Search for the cell housing the specified text and yield its (X, Y) center coordinate. 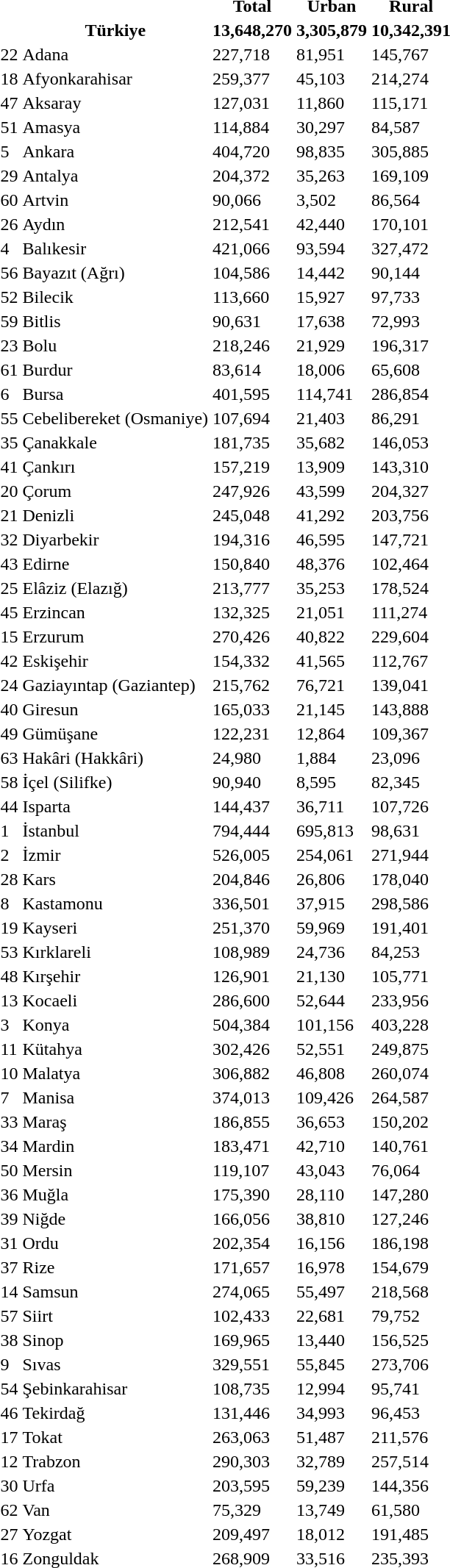
Antalya (115, 176)
127,031 (253, 103)
Sıvas (115, 1364)
24,736 (332, 952)
35,253 (332, 588)
75,329 (253, 1510)
Kırklareli (115, 952)
34,993 (332, 1413)
28,110 (332, 1195)
35,682 (332, 443)
46,808 (332, 1073)
1,884 (332, 758)
36,711 (332, 806)
183,471 (253, 1146)
695,813 (332, 831)
109,426 (332, 1098)
215,762 (253, 685)
157,219 (253, 467)
794,444 (253, 831)
209,497 (253, 1534)
Trabzon (115, 1461)
59,239 (332, 1486)
81,951 (332, 54)
Kırşehir (115, 976)
26,806 (332, 879)
37,915 (332, 903)
Bitlis (115, 321)
59,969 (332, 928)
Kütahya (115, 1049)
12,864 (332, 734)
42,710 (332, 1146)
107,694 (253, 418)
218,246 (253, 346)
245,048 (253, 515)
42,440 (332, 224)
Kars (115, 879)
Kayseri (115, 928)
Rize (115, 1267)
Tekirdağ (115, 1413)
11,860 (332, 103)
102,433 (253, 1316)
13,909 (332, 467)
Bolu (115, 346)
336,501 (253, 903)
21,145 (332, 709)
Cebelibereket (Osmaniye) (115, 418)
329,551 (253, 1364)
Hakâri (Hakkâri) (115, 758)
302,426 (253, 1049)
İstanbul (115, 831)
İçel (Silifke) (115, 782)
Bayazıt (Ağrı) (115, 273)
186,855 (253, 1122)
Mersin (115, 1170)
Aydın (115, 224)
Çorum (115, 491)
48,376 (332, 564)
306,882 (253, 1073)
Ordu (115, 1243)
45,103 (332, 79)
Gaziayıntap (Gaziantep) (115, 685)
32,789 (332, 1461)
21,929 (332, 346)
Türkiye (115, 30)
Manisa (115, 1098)
204,846 (253, 879)
24,980 (253, 758)
21,051 (332, 612)
119,107 (253, 1170)
18,012 (332, 1534)
43,043 (332, 1170)
38,810 (332, 1219)
3,305,879 (332, 30)
40,822 (332, 637)
290,303 (253, 1461)
126,901 (253, 976)
169,965 (253, 1340)
Kastamonu (115, 903)
İzmir (115, 855)
104,586 (253, 273)
181,735 (253, 443)
108,989 (253, 952)
113,660 (253, 297)
Aksaray (115, 103)
3,502 (332, 200)
Edirne (115, 564)
76,721 (332, 685)
213,777 (253, 588)
41,292 (332, 515)
55,845 (332, 1364)
Konya (115, 1025)
165,033 (253, 709)
90,066 (253, 200)
Afyonkarahisar (115, 79)
150,840 (253, 564)
101,156 (332, 1025)
Eskişehir (115, 661)
Samsun (115, 1292)
Muğla (115, 1195)
Isparta (115, 806)
35,263 (332, 176)
166,056 (253, 1219)
15,927 (332, 297)
16,156 (332, 1243)
22,681 (332, 1316)
16,978 (332, 1267)
247,926 (253, 491)
Artvin (115, 200)
526,005 (253, 855)
114,741 (332, 394)
132,325 (253, 612)
254,061 (332, 855)
175,390 (253, 1195)
404,720 (253, 151)
36,653 (332, 1122)
Van (115, 1510)
14,442 (332, 273)
43,599 (332, 491)
227,718 (253, 54)
13,749 (332, 1510)
21,130 (332, 976)
171,657 (253, 1267)
Denizli (115, 515)
259,377 (253, 79)
Erzincan (115, 612)
263,063 (253, 1437)
Diyarbekir (115, 540)
114,884 (253, 127)
Niğde (115, 1219)
374,013 (253, 1098)
251,370 (253, 928)
Çankırı (115, 467)
83,614 (253, 370)
Adana (115, 54)
203,595 (253, 1486)
Giresun (115, 709)
41,565 (332, 661)
122,231 (253, 734)
Ankara (115, 151)
51,487 (332, 1437)
Balıkesir (115, 248)
Bilecik (115, 297)
270,426 (253, 637)
Çanakkale (115, 443)
90,940 (253, 782)
Bursa (115, 394)
Gümüşane (115, 734)
46,595 (332, 540)
21,403 (332, 418)
108,735 (253, 1389)
401,595 (253, 394)
93,594 (332, 248)
Burdur (115, 370)
8,595 (332, 782)
Elâziz (Elazığ) (115, 588)
17,638 (332, 321)
194,316 (253, 540)
154,332 (253, 661)
504,384 (253, 1025)
Mardin (115, 1146)
18,006 (332, 370)
13,648,270 (253, 30)
Amasya (115, 127)
Tokat (115, 1437)
202,354 (253, 1243)
Maraş (115, 1122)
144,437 (253, 806)
52,644 (332, 1000)
Siirt (115, 1316)
286,600 (253, 1000)
13,440 (332, 1340)
Sinop (115, 1340)
Erzurum (115, 637)
212,541 (253, 224)
Yozgat (115, 1534)
421,066 (253, 248)
Şebinkarahisar (115, 1389)
98,835 (332, 151)
55,497 (332, 1292)
274,065 (253, 1292)
12,994 (332, 1389)
30,297 (332, 127)
Malatya (115, 1073)
204,372 (253, 176)
52,551 (332, 1049)
131,446 (253, 1413)
Kocaeli (115, 1000)
Urfa (115, 1486)
90,631 (253, 321)
